Provide the [x, y] coordinate of the cell's center where the given text is located.  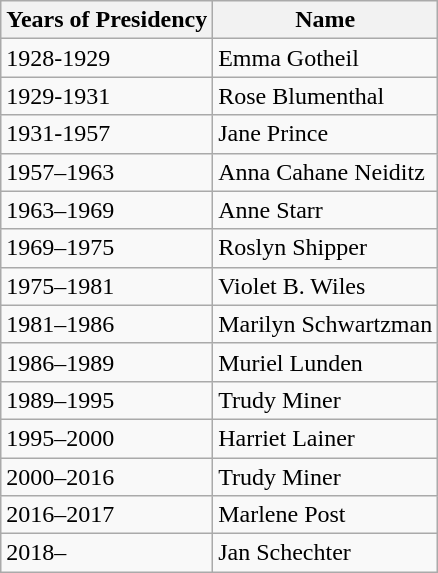
1928-1929 [107, 58]
Anna Cahane Neiditz [326, 172]
2016–2017 [107, 515]
Rose Blumenthal [326, 96]
2000–2016 [107, 477]
1995–2000 [107, 438]
Jane Prince [326, 134]
Anne Starr [326, 210]
1989–1995 [107, 400]
1969–1975 [107, 248]
1931-1957 [107, 134]
2018– [107, 553]
1963–1969 [107, 210]
1929-1931 [107, 96]
Emma Gotheil [326, 58]
Muriel Lunden [326, 362]
Jan Schechter [326, 553]
Years of Presidency [107, 20]
Harriet Lainer [326, 438]
1975–1981 [107, 286]
1981–1986 [107, 324]
1986–1989 [107, 362]
Violet B. Wiles [326, 286]
Name [326, 20]
Marlene Post [326, 515]
1957–1963 [107, 172]
Marilyn Schwartzman [326, 324]
Roslyn Shipper [326, 248]
